Return the [x, y] coordinate for the center point of the cell that contains the specified text.  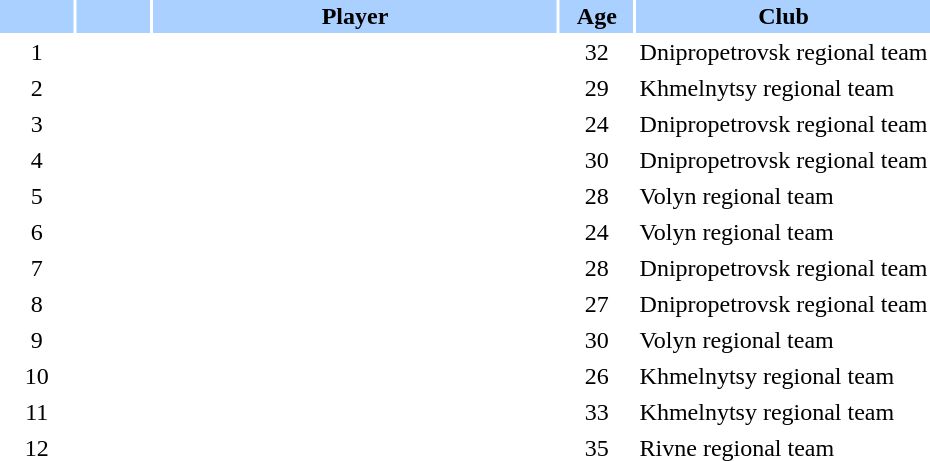
6 [36, 232]
29 [596, 88]
33 [596, 412]
Player [355, 16]
32 [596, 52]
5 [36, 196]
9 [36, 340]
8 [36, 304]
4 [36, 160]
3 [36, 124]
11 [36, 412]
2 [36, 88]
27 [596, 304]
Age [596, 16]
10 [36, 376]
1 [36, 52]
7 [36, 268]
26 [596, 376]
